Identify which cell holds the provided text, then report its (x, y) central coordinate. 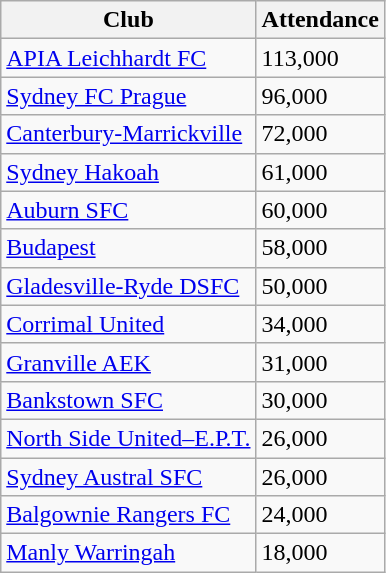
North Side United–E.P.T. (128, 438)
Corrimal United (128, 324)
31,000 (320, 362)
Bankstown SFC (128, 400)
Manly Warringah (128, 553)
30,000 (320, 400)
58,000 (320, 248)
Balgownie Rangers FC (128, 515)
Attendance (320, 20)
Canterbury-Marrickville (128, 134)
Sydney FC Prague (128, 96)
Club (128, 20)
Granville AEK (128, 362)
72,000 (320, 134)
Sydney Austral SFC (128, 477)
113,000 (320, 58)
18,000 (320, 553)
APIA Leichhardt FC (128, 58)
Gladesville-Ryde DSFC (128, 286)
50,000 (320, 286)
96,000 (320, 96)
34,000 (320, 324)
24,000 (320, 515)
Sydney Hakoah (128, 172)
60,000 (320, 210)
Auburn SFC (128, 210)
61,000 (320, 172)
Budapest (128, 248)
